Pinpoint the cell where the given text exists, returning its [x, y] midpoint coordinate. 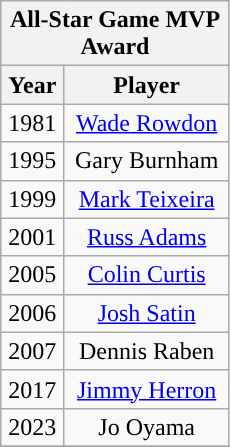
2017 [32, 389]
2007 [32, 351]
2006 [32, 313]
Wade Rowdon [146, 123]
Mark Teixeira [146, 199]
Josh Satin [146, 313]
Colin Curtis [146, 275]
2023 [32, 427]
Dennis Raben [146, 351]
1995 [32, 161]
1981 [32, 123]
Jo Oyama [146, 427]
Jimmy Herron [146, 389]
Gary Burnham [146, 161]
1999 [32, 199]
All-Star Game MVP Award [116, 34]
Russ Adams [146, 237]
Player [146, 85]
2005 [32, 275]
2001 [32, 237]
Year [32, 85]
